Search for the cell housing the specified text and yield its [X, Y] center coordinate. 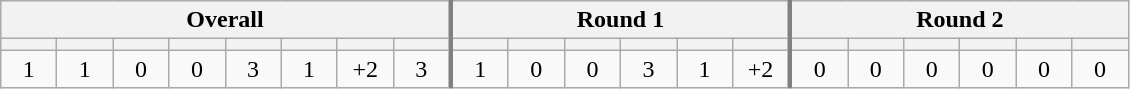
Round 2 [959, 20]
Overall [226, 20]
Round 1 [620, 20]
